For the text-containing cell, return its midpoint in (X, Y) coordinate format. 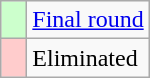
Final round (88, 20)
Eliminated (88, 58)
